From the cell containing the given text, extract its center point as (x, y) coordinate. 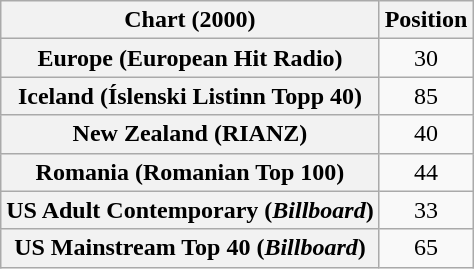
30 (426, 58)
40 (426, 134)
33 (426, 210)
Position (426, 20)
US Adult Contemporary (Billboard) (190, 210)
US Mainstream Top 40 (Billboard) (190, 248)
Romania (Romanian Top 100) (190, 172)
Chart (2000) (190, 20)
New Zealand (RIANZ) (190, 134)
65 (426, 248)
44 (426, 172)
Iceland (Íslenski Listinn Topp 40) (190, 96)
85 (426, 96)
Europe (European Hit Radio) (190, 58)
